Provide the [x, y] coordinate of the cell's center where the given text is located.  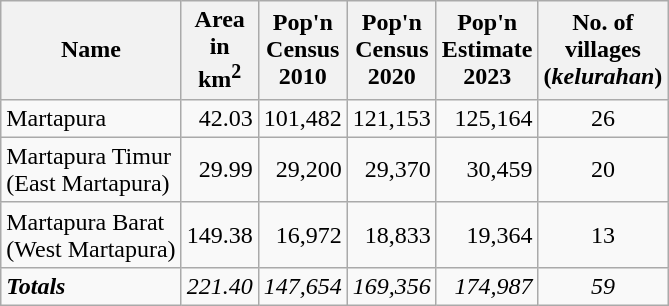
Martapura Timur (East Martapura) [91, 170]
29,200 [302, 170]
221.40 [220, 286]
Pop'nCensus2010 [302, 50]
16,972 [302, 234]
101,482 [302, 118]
Martapura Barat (West Martapura) [91, 234]
169,356 [392, 286]
Totals [91, 286]
Pop'nCensus2020 [392, 50]
Pop'nEstimate 2023 [487, 50]
18,833 [392, 234]
20 [603, 170]
174,987 [487, 286]
147,654 [302, 286]
Martapura [91, 118]
Name [91, 50]
59 [603, 286]
29.99 [220, 170]
No. of villages (kelurahan) [603, 50]
26 [603, 118]
Area inkm2 [220, 50]
29,370 [392, 170]
125,164 [487, 118]
19,364 [487, 234]
13 [603, 234]
30,459 [487, 170]
42.03 [220, 118]
149.38 [220, 234]
121,153 [392, 118]
